For the text-containing cell, return its midpoint in (X, Y) coordinate format. 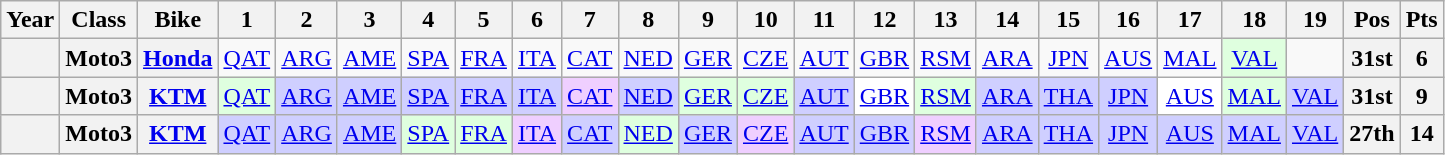
27th (1372, 134)
10 (765, 20)
Pts (1422, 20)
7 (590, 20)
17 (1190, 20)
18 (1254, 20)
Class (99, 20)
5 (484, 20)
2 (307, 20)
Honda (178, 58)
13 (946, 20)
16 (1128, 20)
Bike (178, 20)
15 (1068, 20)
3 (369, 20)
8 (648, 20)
1 (247, 20)
4 (428, 20)
12 (884, 20)
Year (30, 20)
Pos (1372, 20)
11 (824, 20)
19 (1314, 20)
